Provide the (X, Y) coordinate of the cell's center where the given text is located.  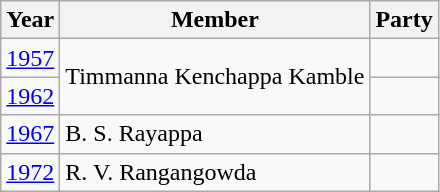
1957 (30, 58)
B. S. Rayappa (215, 134)
Member (215, 20)
Year (30, 20)
Timmanna Kenchappa Kamble (215, 77)
Party (404, 20)
1962 (30, 96)
1972 (30, 172)
1967 (30, 134)
R. V. Rangangowda (215, 172)
